Scan for the cell matching the given text and deliver its (X, Y) coordinate at center. 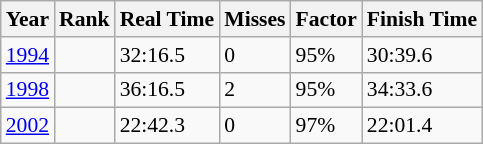
97% (326, 126)
2002 (28, 126)
32:16.5 (168, 55)
22:01.4 (422, 126)
30:39.6 (422, 55)
34:33.6 (422, 90)
Factor (326, 19)
1998 (28, 90)
2 (254, 90)
Year (28, 19)
Misses (254, 19)
36:16.5 (168, 90)
Finish Time (422, 19)
Rank (84, 19)
Real Time (168, 19)
1994 (28, 55)
22:42.3 (168, 126)
